Scan for the cell matching the given text and deliver its [x, y] coordinate at center. 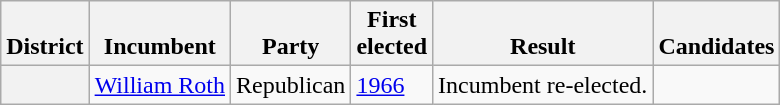
Candidates [716, 34]
Party [291, 34]
Incumbent [160, 34]
Firstelected [392, 34]
William Roth [160, 85]
Incumbent re-elected. [543, 85]
Result [543, 34]
Republican [291, 85]
1966 [392, 85]
District [45, 34]
